For the text-containing cell, return its midpoint in (x, y) coordinate format. 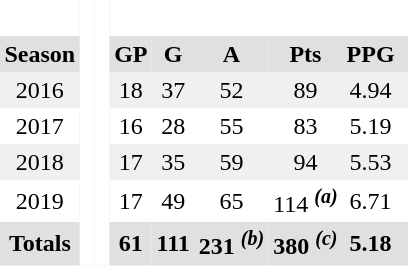
5.53 (370, 162)
2019 (40, 201)
5.19 (370, 126)
59 (231, 162)
94 (306, 162)
380 (c) (306, 243)
6.71 (370, 201)
28 (173, 126)
PPG (370, 54)
A (231, 54)
18 (131, 90)
2016 (40, 90)
G (173, 54)
83 (306, 126)
16 (131, 126)
Totals (40, 243)
37 (173, 90)
52 (231, 90)
55 (231, 126)
35 (173, 162)
89 (306, 90)
2018 (40, 162)
5.18 (370, 243)
49 (173, 201)
65 (231, 201)
Season (40, 54)
4.94 (370, 90)
Pts (306, 54)
114 (a) (306, 201)
GP (131, 54)
111 (173, 243)
231 (b) (231, 243)
2017 (40, 126)
61 (131, 243)
